Find where the given text appears and provide that cell's center as [x, y] coordinate. 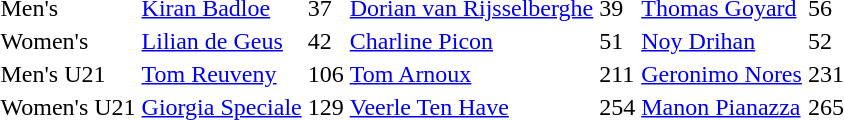
Tom Arnoux [472, 74]
Tom Reuveny [222, 74]
Charline Picon [472, 41]
211 [618, 74]
51 [618, 41]
Geronimo Nores [722, 74]
42 [326, 41]
Noy Drihan [722, 41]
106 [326, 74]
Lilian de Geus [222, 41]
